Capture the cell that displays the provided text and extract its (X, Y) central coordinate. 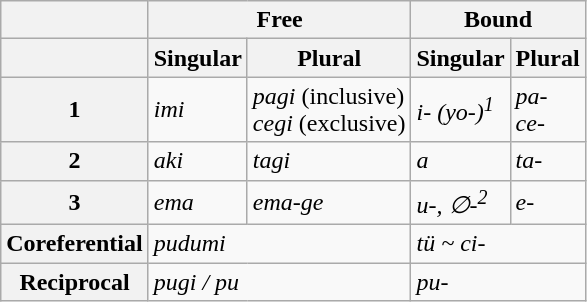
ema (198, 202)
a (460, 161)
Free (280, 20)
pugi / pu (280, 282)
Bound (498, 20)
Reciprocal (74, 282)
tü ~ ci- (498, 244)
2 (74, 161)
pudumi (280, 244)
ema-ge (329, 202)
e- (548, 202)
pu- (498, 282)
u-, ∅-2 (460, 202)
3 (74, 202)
aki (198, 161)
tagi (329, 161)
pa-ce- (548, 110)
pagi (inclusive)cegi (exclusive) (329, 110)
Coreferential (74, 244)
1 (74, 110)
imi (198, 110)
i- (yo-)1 (460, 110)
ta- (548, 161)
